Provide the (X, Y) coordinate of the cell's center where the given text is located.  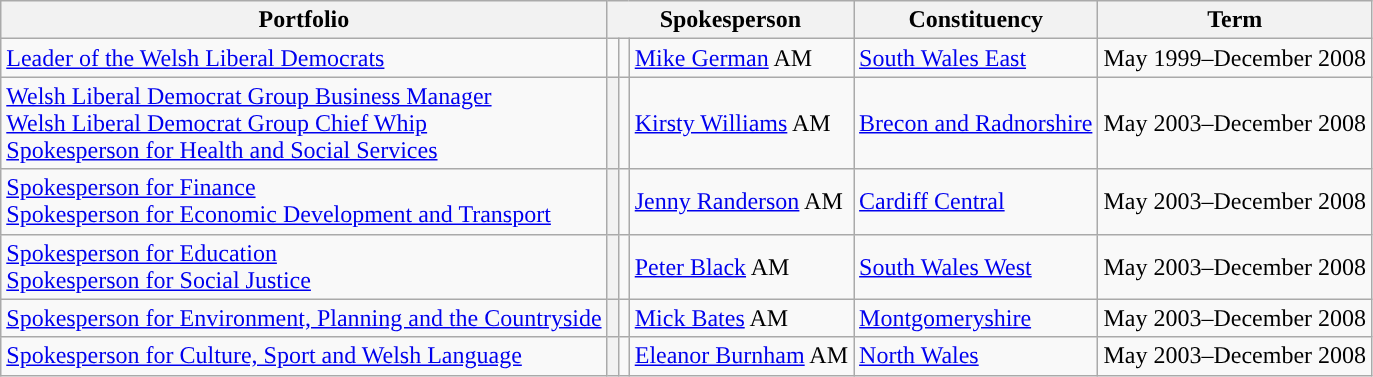
Mike German AM (741, 58)
Eleanor Burnham AM (741, 356)
Spokesperson for EducationSpokesperson for Social Justice (304, 266)
Welsh Liberal Democrat Group Business ManagerWelsh Liberal Democrat Group Chief WhipSpokesperson for Health and Social Services (304, 123)
North Wales (976, 356)
Spokesperson for Environment, Planning and the Countryside (304, 318)
Leader of the Welsh Liberal Democrats (304, 58)
Peter Black AM (741, 266)
Brecon and Radnorshire (976, 123)
South Wales East (976, 58)
May 1999–December 2008 (1235, 58)
Portfolio (304, 20)
Constituency (976, 20)
South Wales West (976, 266)
Jenny Randerson AM (741, 202)
Mick Bates AM (741, 318)
Kirsty Williams AM (741, 123)
Term (1235, 20)
Spokesperson for FinanceSpokesperson for Economic Development and Transport (304, 202)
Spokesperson (730, 20)
Spokesperson for Culture, Sport and Welsh Language (304, 356)
Montgomeryshire (976, 318)
Cardiff Central (976, 202)
